Capture the cell that displays the provided text and extract its (x, y) central coordinate. 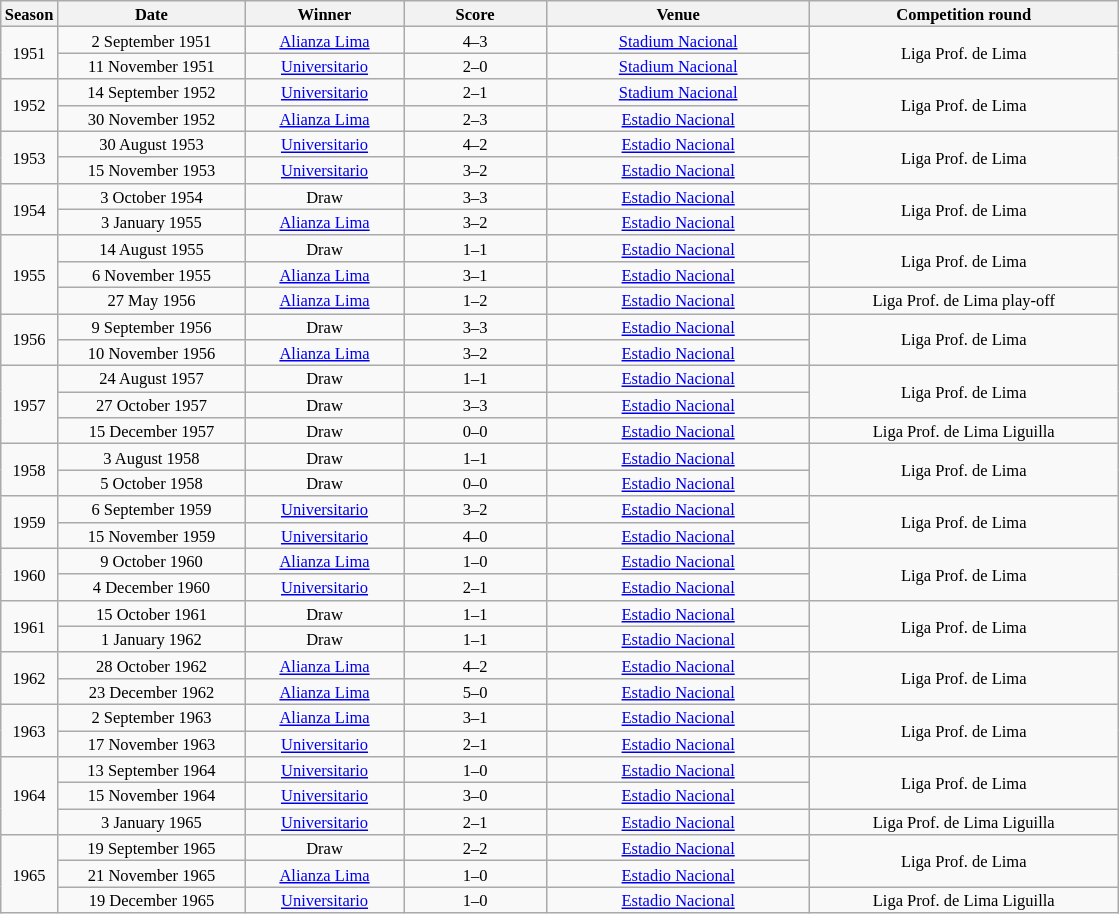
24 August 1957 (151, 379)
2 September 1951 (151, 40)
1953 (30, 157)
4–3 (476, 40)
Venue (678, 14)
6 September 1959 (151, 509)
1964 (30, 796)
Liga Prof. de Lima play-off (964, 300)
15 November 1964 (151, 796)
5–0 (476, 691)
1954 (30, 209)
17 November 1963 (151, 743)
Season (30, 14)
9 September 1956 (151, 327)
Competition round (964, 14)
1962 (30, 678)
5 October 1958 (151, 483)
15 November 1953 (151, 170)
1951 (30, 53)
1955 (30, 274)
27 May 1956 (151, 300)
14 August 1955 (151, 248)
2–2 (476, 848)
1961 (30, 626)
2–3 (476, 118)
Score (476, 14)
1956 (30, 340)
1957 (30, 405)
30 August 1953 (151, 144)
1960 (30, 574)
1963 (30, 730)
Winner (324, 14)
23 December 1962 (151, 691)
9 October 1960 (151, 561)
1958 (30, 470)
15 October 1961 (151, 613)
1965 (30, 874)
30 November 1952 (151, 118)
19 December 1965 (151, 900)
2 September 1963 (151, 717)
Date (151, 14)
3 August 1958 (151, 457)
1 January 1962 (151, 639)
3 October 1954 (151, 196)
2–0 (476, 66)
15 December 1957 (151, 431)
6 November 1955 (151, 274)
28 October 1962 (151, 665)
4 December 1960 (151, 587)
13 September 1964 (151, 770)
10 November 1956 (151, 353)
3 January 1955 (151, 222)
1952 (30, 105)
3 January 1965 (151, 822)
19 September 1965 (151, 848)
11 November 1951 (151, 66)
27 October 1957 (151, 405)
1959 (30, 522)
1–2 (476, 300)
15 November 1959 (151, 535)
4–0 (476, 535)
14 September 1952 (151, 92)
3–0 (476, 796)
21 November 1965 (151, 874)
